Output the [X, Y] coordinate of the center of the cell containing the given text.  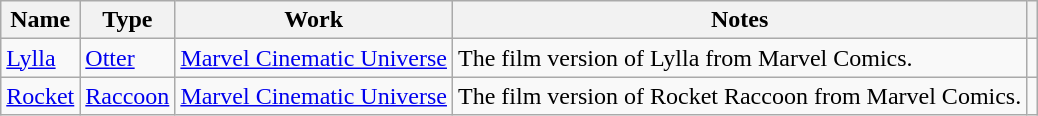
Notes [739, 20]
The film version of Rocket Raccoon from Marvel Comics. [739, 96]
The film version of Lylla from Marvel Comics. [739, 58]
Name [40, 20]
Type [128, 20]
Work [314, 20]
Otter [128, 58]
Rocket [40, 96]
Lylla [40, 58]
Raccoon [128, 96]
